Return the (x, y) coordinate for the center point of the cell that contains the specified text.  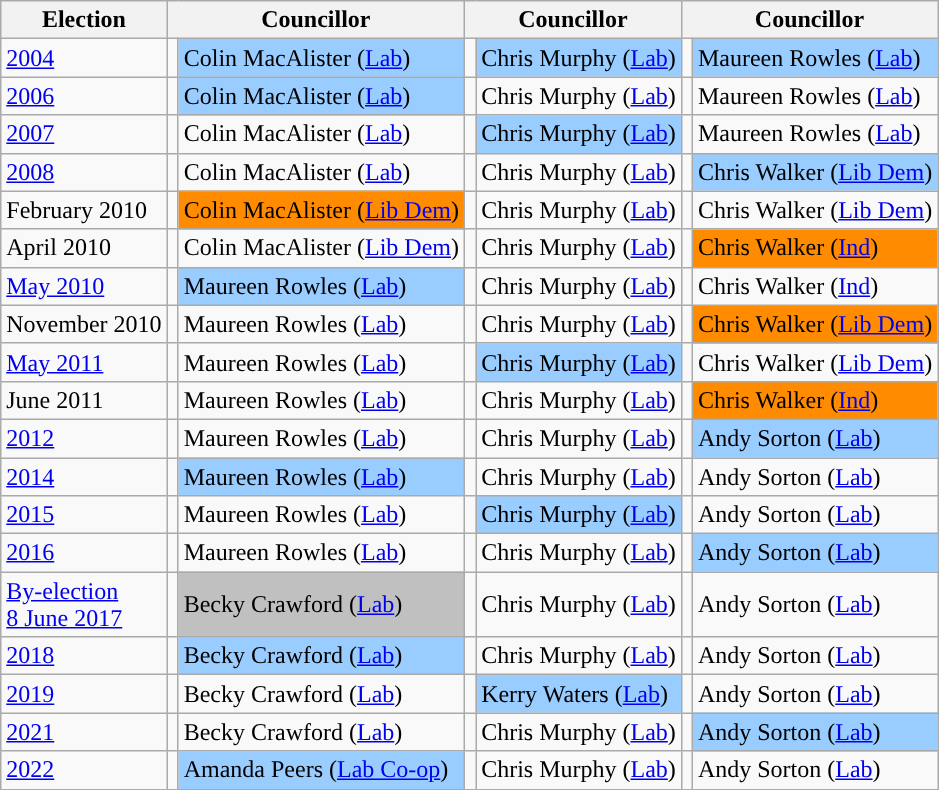
2022 (84, 770)
2012 (84, 438)
Amanda Peers (Lab Co-op) (321, 770)
November 2010 (84, 324)
February 2010 (84, 210)
2006 (84, 96)
June 2011 (84, 400)
2014 (84, 477)
2019 (84, 694)
May 2010 (84, 286)
By-election8 June 2017 (84, 604)
2007 (84, 134)
2015 (84, 515)
2016 (84, 553)
April 2010 (84, 248)
2018 (84, 656)
Election (84, 20)
Kerry Waters (Lab) (579, 694)
2021 (84, 732)
May 2011 (84, 362)
2004 (84, 58)
2008 (84, 172)
